Return the [x, y] coordinate for the center point of the cell that contains the specified text.  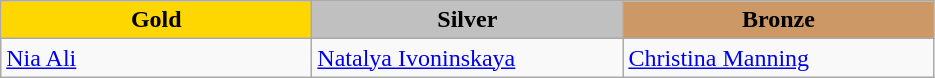
Gold [156, 20]
Natalya Ivoninskaya [468, 58]
Nia Ali [156, 58]
Christina Manning [778, 58]
Bronze [778, 20]
Silver [468, 20]
